Provide the (x, y) coordinate of the cell's center where the given text is located.  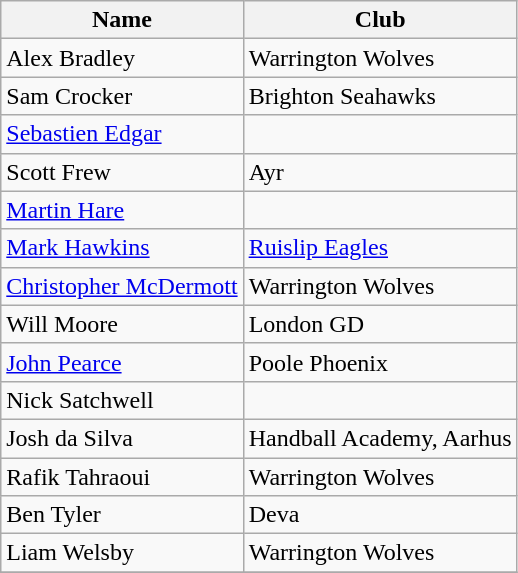
Liam Welsby (122, 553)
Ayr (380, 172)
Will Moore (122, 324)
Club (380, 20)
Mark Hawkins (122, 248)
Brighton Seahawks (380, 96)
Sebastien Edgar (122, 134)
Scott Frew (122, 172)
Poole Phoenix (380, 362)
London GD (380, 324)
Ben Tyler (122, 515)
John Pearce (122, 362)
Martin Hare (122, 210)
Deva (380, 515)
Rafik Tahraoui (122, 477)
Ruislip Eagles (380, 248)
Handball Academy, Aarhus (380, 438)
Christopher McDermott (122, 286)
Sam Crocker (122, 96)
Josh da Silva (122, 438)
Name (122, 20)
Nick Satchwell (122, 400)
Alex Bradley (122, 58)
